Search for the cell housing the specified text and yield its [X, Y] center coordinate. 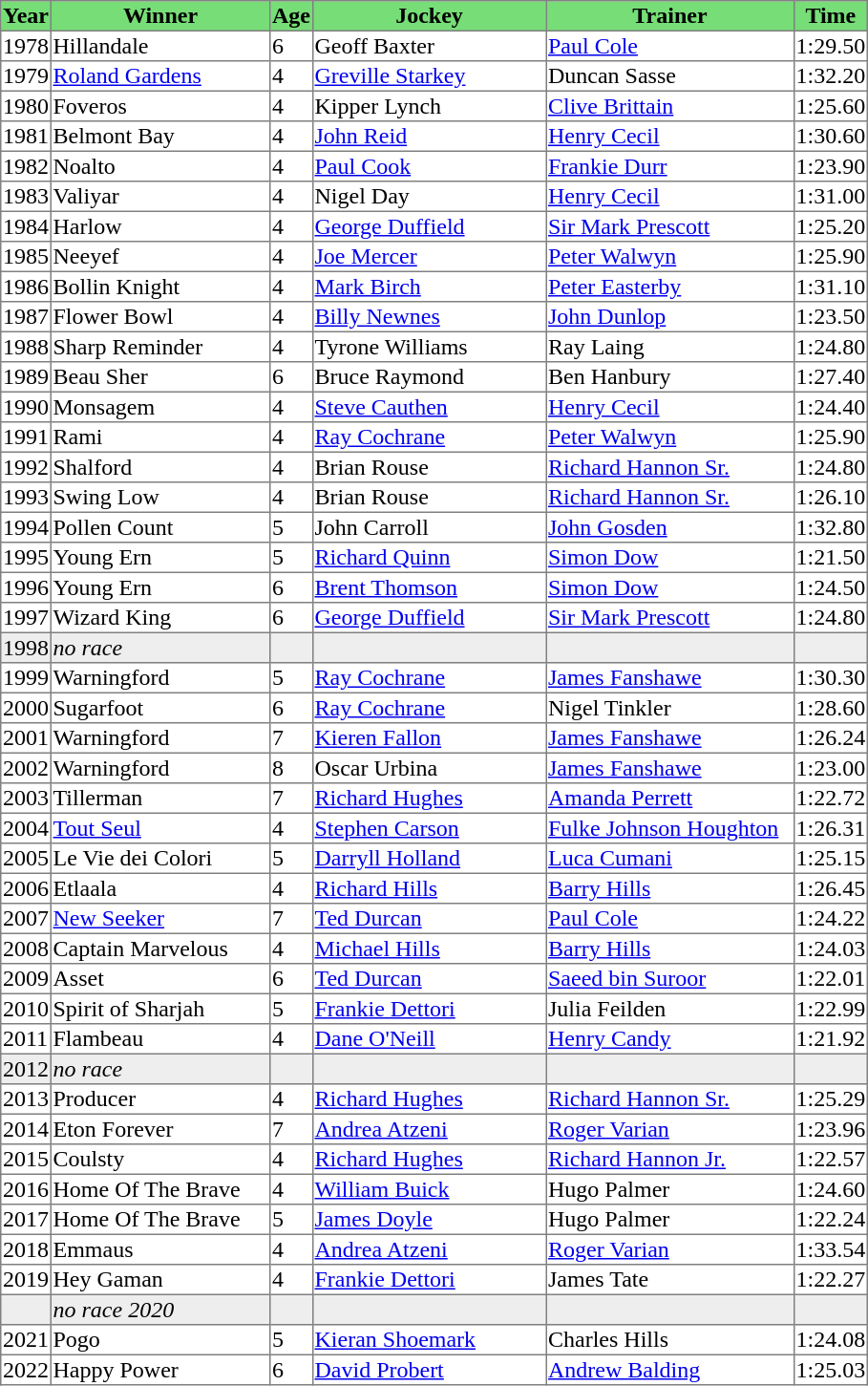
Beau Sher [160, 377]
Richard Hannon Jr. [670, 1160]
1:22.99 [831, 1009]
Saeed bin Suroor [670, 979]
John Carroll [429, 527]
Rami [160, 437]
Tout Seul [160, 828]
Brent Thomson [429, 587]
Hey Gaman [160, 1280]
Monsagem [160, 407]
John Reid [429, 137]
Amanda Perrett [670, 799]
2016 [26, 1189]
Age [291, 16]
Valiyar [160, 197]
1:22.72 [831, 799]
Ray Laing [670, 347]
Harlow [160, 226]
Shalford [160, 467]
Kipper Lynch [429, 106]
Nigel Day [429, 197]
1:24.60 [831, 1189]
2019 [26, 1280]
Asset [160, 979]
Time [831, 16]
1:23.50 [831, 317]
1:21.92 [831, 1039]
1:25.60 [831, 106]
William Buick [429, 1189]
1:28.60 [831, 708]
1:23.90 [831, 166]
Peter Easterby [670, 287]
Oscar Urbina [429, 768]
Julia Feilden [670, 1009]
Steve Cauthen [429, 407]
1982 [26, 166]
2005 [26, 859]
1:26.24 [831, 738]
Luca Cumani [670, 859]
1:22.27 [831, 1280]
2001 [26, 738]
Happy Power [160, 1370]
2007 [26, 919]
1:31.10 [831, 287]
Kieren Fallon [429, 738]
1994 [26, 527]
1:24.03 [831, 949]
2009 [26, 979]
1:30.30 [831, 678]
1:21.50 [831, 558]
2018 [26, 1249]
John Dunlop [670, 317]
Roland Gardens [160, 76]
no race 2020 [160, 1310]
1:33.54 [831, 1249]
Jockey [429, 16]
1:25.15 [831, 859]
Billy Newnes [429, 317]
David Probert [429, 1370]
Captain Marvelous [160, 949]
Coulsty [160, 1160]
Nigel Tinkler [670, 708]
1998 [26, 648]
Year [26, 16]
1:25.03 [831, 1370]
Frankie Durr [670, 166]
1995 [26, 558]
Tyrone Williams [429, 347]
Spirit of Sharjah [160, 1009]
Mark Birch [429, 287]
1986 [26, 287]
2013 [26, 1099]
1984 [26, 226]
2015 [26, 1160]
Tillerman [160, 799]
1992 [26, 467]
1987 [26, 317]
Richard Hills [429, 888]
Duncan Sasse [670, 76]
Belmont Bay [160, 137]
James Doyle [429, 1220]
New Seeker [160, 919]
Producer [160, 1099]
Darryll Holland [429, 859]
1999 [26, 678]
1:27.40 [831, 377]
2012 [26, 1069]
Fulke Johnson Houghton [670, 828]
1979 [26, 76]
Foveros [160, 106]
2022 [26, 1370]
1:30.60 [831, 137]
1991 [26, 437]
Trainer [670, 16]
1:24.50 [831, 587]
Sharp Reminder [160, 347]
Le Vie dei Colori [160, 859]
2021 [26, 1340]
Michael Hills [429, 949]
1:23.00 [831, 768]
1:29.50 [831, 46]
Wizard King [160, 618]
2008 [26, 949]
Noalto [160, 166]
Geoff Baxter [429, 46]
1:22.57 [831, 1160]
2000 [26, 708]
Pogo [160, 1340]
1:24.22 [831, 919]
Bollin Knight [160, 287]
Flower Bowl [160, 317]
2002 [26, 768]
Flambeau [160, 1039]
1:26.45 [831, 888]
Greville Starkey [429, 76]
Paul Cook [429, 166]
1:22.24 [831, 1220]
Sugarfoot [160, 708]
2010 [26, 1009]
Swing Low [160, 498]
1:32.20 [831, 76]
1:24.08 [831, 1340]
1985 [26, 257]
2017 [26, 1220]
1978 [26, 46]
1:23.96 [831, 1129]
2006 [26, 888]
Hillandale [160, 46]
1:22.01 [831, 979]
1990 [26, 407]
Emmaus [160, 1249]
1980 [26, 106]
2003 [26, 799]
Stephen Carson [429, 828]
1:25.20 [831, 226]
Bruce Raymond [429, 377]
1983 [26, 197]
1:25.29 [831, 1099]
Neeyef [160, 257]
John Gosden [670, 527]
1996 [26, 587]
1993 [26, 498]
1988 [26, 347]
Henry Candy [670, 1039]
8 [291, 768]
2014 [26, 1129]
Andrew Balding [670, 1370]
1997 [26, 618]
Richard Quinn [429, 558]
1:32.80 [831, 527]
2004 [26, 828]
1:26.31 [831, 828]
Pollen Count [160, 527]
Joe Mercer [429, 257]
Winner [160, 16]
2011 [26, 1039]
1981 [26, 137]
James Tate [670, 1280]
Etlaala [160, 888]
Charles Hills [670, 1340]
Dane O'Neill [429, 1039]
Clive Brittain [670, 106]
Kieran Shoemark [429, 1340]
1:31.00 [831, 197]
1:24.40 [831, 407]
Ben Hanbury [670, 377]
Eton Forever [160, 1129]
1:26.10 [831, 498]
1989 [26, 377]
